Find where the given text appears and provide that cell's center as [X, Y] coordinate. 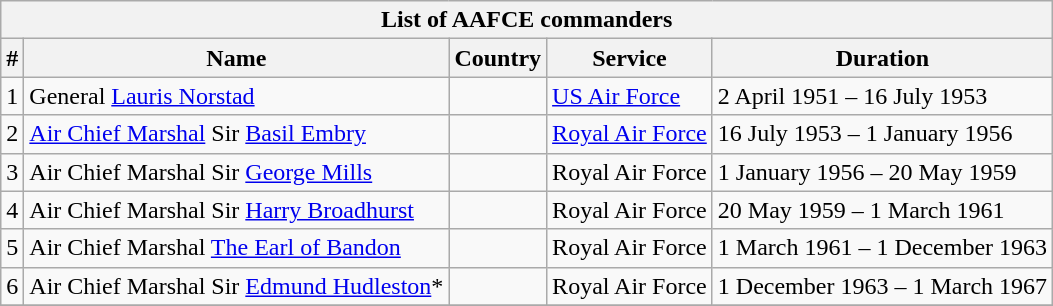
# [12, 58]
Duration [882, 58]
Air Chief Marshal Sir Basil Embry [236, 134]
Air Chief Marshal The Earl of Bandon [236, 248]
1 December 1963 – 1 March 1967 [882, 286]
US Air Force [630, 96]
1 January 1956 – 20 May 1959 [882, 172]
20 May 1959 – 1 March 1961 [882, 210]
2 April 1951 – 16 July 1953 [882, 96]
Name [236, 58]
Air Chief Marshal Sir Harry Broadhurst [236, 210]
1 [12, 96]
5 [12, 248]
16 July 1953 – 1 January 1956 [882, 134]
List of AAFCE commanders [527, 20]
6 [12, 286]
4 [12, 210]
2 [12, 134]
Air Chief Marshal Sir Edmund Hudleston* [236, 286]
1 March 1961 – 1 December 1963 [882, 248]
3 [12, 172]
Air Chief Marshal Sir George Mills [236, 172]
General Lauris Norstad [236, 96]
Country [498, 58]
Service [630, 58]
